Provide the (x, y) coordinate of the cell's center where the given text is located.  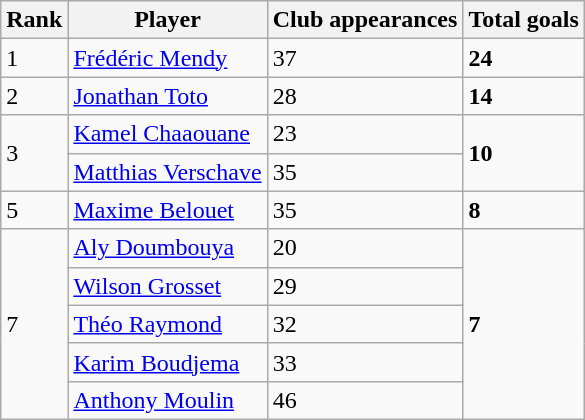
Player (168, 20)
46 (365, 400)
5 (34, 210)
Théo Raymond (168, 324)
Anthony Moulin (168, 400)
23 (365, 134)
1 (34, 58)
Karim Boudjema (168, 362)
20 (365, 248)
10 (524, 153)
33 (365, 362)
8 (524, 210)
Club appearances (365, 20)
37 (365, 58)
Matthias Verschave (168, 172)
29 (365, 286)
Maxime Belouet (168, 210)
28 (365, 96)
24 (524, 58)
32 (365, 324)
Rank (34, 20)
2 (34, 96)
Total goals (524, 20)
Frédéric Mendy (168, 58)
3 (34, 153)
Aly Doumbouya (168, 248)
14 (524, 96)
Wilson Grosset (168, 286)
Kamel Chaaouane (168, 134)
Jonathan Toto (168, 96)
